For the text-containing cell, return its midpoint in (X, Y) coordinate format. 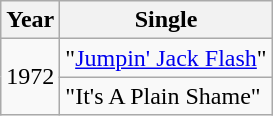
1972 (30, 77)
"It's A Plain Shame" (166, 96)
Year (30, 20)
"Jumpin' Jack Flash" (166, 58)
Single (166, 20)
